Determine the (x, y) coordinate at the center of the cell enclosing the given text.  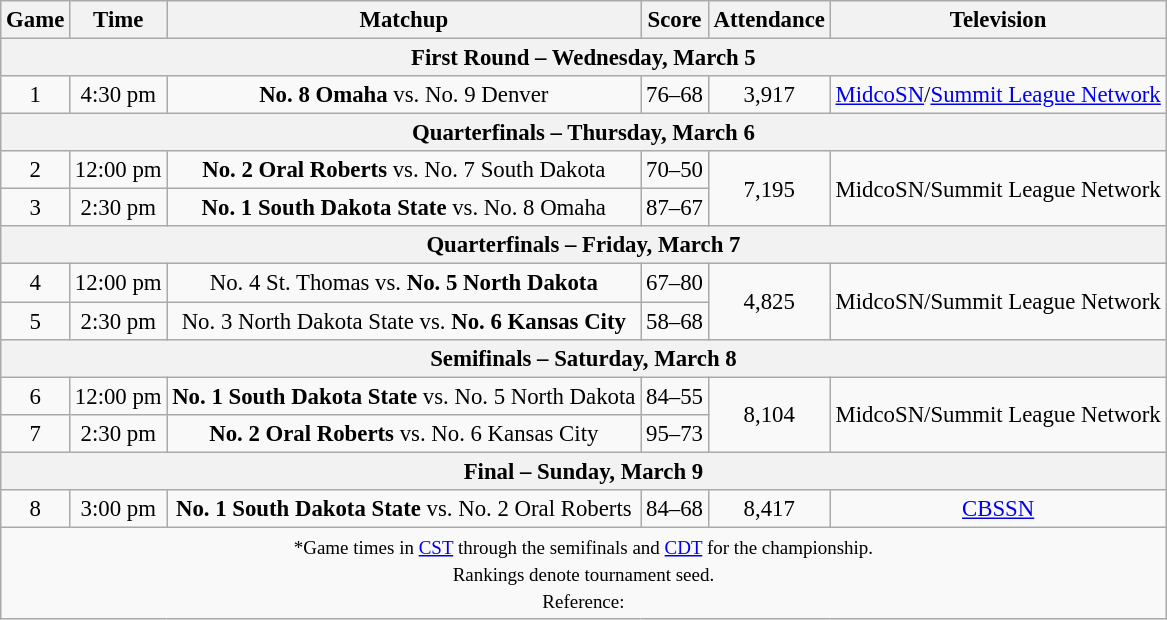
95–73 (675, 433)
No. 4 St. Thomas vs. No. 5 North Dakota (404, 283)
Score (675, 20)
6 (36, 396)
Semifinals – Saturday, March 8 (584, 358)
No. 2 Oral Roberts vs. No. 7 South Dakota (404, 170)
No. 3 North Dakota State vs. No. 6 Kansas City (404, 321)
5 (36, 321)
8,104 (769, 414)
84–68 (675, 509)
87–67 (675, 208)
Final – Sunday, March 9 (584, 471)
Quarterfinals – Friday, March 7 (584, 245)
Television (998, 20)
4:30 pm (118, 95)
4,825 (769, 302)
No. 2 Oral Roberts vs. No. 6 Kansas City (404, 433)
First Round – Wednesday, March 5 (584, 58)
No. 1 South Dakota State vs. No. 8 Omaha (404, 208)
1 (36, 95)
Matchup (404, 20)
8 (36, 509)
Quarterfinals – Thursday, March 6 (584, 133)
76–68 (675, 95)
67–80 (675, 283)
70–50 (675, 170)
No. 1 South Dakota State vs. No. 5 North Dakota (404, 396)
84–55 (675, 396)
Time (118, 20)
3:00 pm (118, 509)
No. 1 South Dakota State vs. No. 2 Oral Roberts (404, 509)
7 (36, 433)
*Game times in CST through the semifinals and CDT for the championship. Rankings denote tournament seed.Reference: (584, 573)
No. 8 Omaha vs. No. 9 Denver (404, 95)
7,195 (769, 188)
2 (36, 170)
58–68 (675, 321)
CBSSN (998, 509)
8,417 (769, 509)
3,917 (769, 95)
Game (36, 20)
3 (36, 208)
Attendance (769, 20)
4 (36, 283)
